Detect which cell encompasses the target text, then output its [x, y] center coordinate. 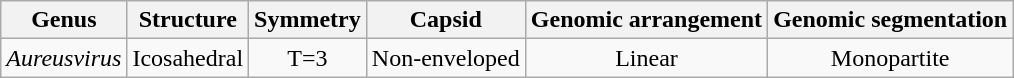
Symmetry [308, 20]
Monopartite [890, 58]
T=3 [308, 58]
Icosahedral [188, 58]
Capsid [446, 20]
Non-enveloped [446, 58]
Structure [188, 20]
Aureusvirus [64, 58]
Linear [646, 58]
Genomic segmentation [890, 20]
Genus [64, 20]
Genomic arrangement [646, 20]
